Capture the cell that displays the provided text and extract its [X, Y] central coordinate. 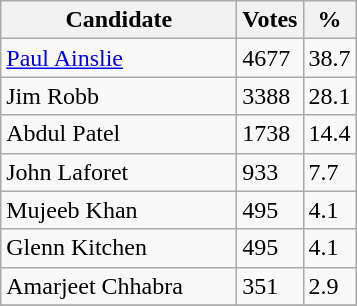
Glenn Kitchen [119, 248]
Jim Robb [119, 96]
28.1 [330, 96]
351 [270, 286]
Mujeeb Khan [119, 210]
Paul Ainslie [119, 58]
3388 [270, 96]
38.7 [330, 58]
Abdul Patel [119, 134]
Votes [270, 20]
2.9 [330, 286]
4677 [270, 58]
7.7 [330, 172]
933 [270, 172]
1738 [270, 134]
% [330, 20]
Amarjeet Chhabra [119, 286]
John Laforet [119, 172]
14.4 [330, 134]
Candidate [119, 20]
